Return (X, Y) of the center of cell containing provided text 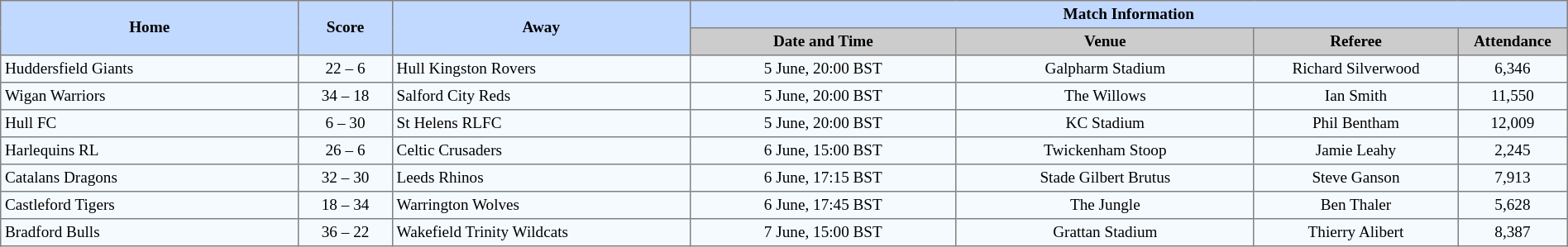
St Helens RLFC (541, 124)
Castleford Tigers (150, 205)
Hull FC (150, 124)
Thierry Alibert (1355, 233)
6 June, 17:45 BST (823, 205)
Warrington Wolves (541, 205)
Home (150, 28)
5,628 (1513, 205)
34 – 18 (346, 96)
6 – 30 (346, 124)
Attendance (1513, 41)
Hull Kingston Rovers (541, 69)
Match Information (1128, 15)
Galpharm Stadium (1105, 69)
Celtic Crusaders (541, 150)
KC Stadium (1105, 124)
18 – 34 (346, 205)
Catalans Dragons (150, 178)
Ben Thaler (1355, 205)
Venue (1105, 41)
32 – 30 (346, 178)
6 June, 15:00 BST (823, 150)
8,387 (1513, 233)
Grattan Stadium (1105, 233)
Referee (1355, 41)
11,550 (1513, 96)
Twickenham Stoop (1105, 150)
Salford City Reds (541, 96)
12,009 (1513, 124)
22 – 6 (346, 69)
7 June, 15:00 BST (823, 233)
Score (346, 28)
Wigan Warriors (150, 96)
6,346 (1513, 69)
Stade Gilbert Brutus (1105, 178)
Jamie Leahy (1355, 150)
Wakefield Trinity Wildcats (541, 233)
Leeds Rhinos (541, 178)
Phil Bentham (1355, 124)
Huddersfield Giants (150, 69)
2,245 (1513, 150)
Ian Smith (1355, 96)
7,913 (1513, 178)
36 – 22 (346, 233)
6 June, 17:15 BST (823, 178)
Away (541, 28)
Richard Silverwood (1355, 69)
The Willows (1105, 96)
The Jungle (1105, 205)
Steve Ganson (1355, 178)
Bradford Bulls (150, 233)
Harlequins RL (150, 150)
26 – 6 (346, 150)
Date and Time (823, 41)
